Pinpoint the cell where the given text exists, returning its [X, Y] midpoint coordinate. 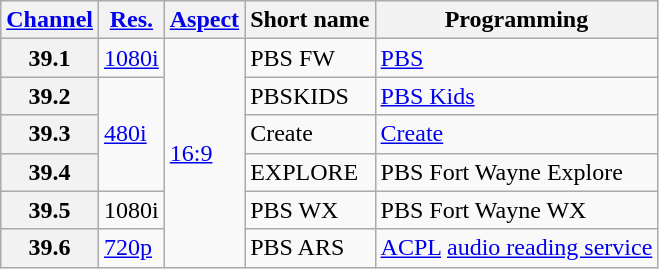
Short name [310, 20]
PBS WX [310, 210]
480i [132, 134]
39.3 [50, 134]
16:9 [204, 153]
720p [132, 248]
39.2 [50, 96]
39.4 [50, 172]
PBS [516, 58]
Aspect [204, 20]
PBS Fort Wayne WX [516, 210]
Channel [50, 20]
PBS Kids [516, 96]
EXPLORE [310, 172]
Res. [132, 20]
PBS Fort Wayne Explore [516, 172]
39.5 [50, 210]
ACPL audio reading service [516, 248]
PBSKIDS [310, 96]
Programming [516, 20]
PBS FW [310, 58]
39.1 [50, 58]
39.6 [50, 248]
PBS ARS [310, 248]
